Identify which cell holds the provided text, then report its [x, y] central coordinate. 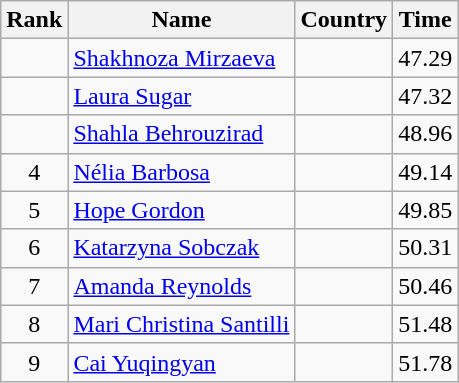
7 [34, 286]
Nélia Barbosa [182, 172]
Cai Yuqingyan [182, 362]
47.32 [426, 96]
Country [344, 20]
Laura Sugar [182, 96]
51.48 [426, 324]
49.85 [426, 210]
Shakhnoza Mirzaeva [182, 58]
50.46 [426, 286]
5 [34, 210]
47.29 [426, 58]
Katarzyna Sobczak [182, 248]
9 [34, 362]
49.14 [426, 172]
Shahla Behrouzirad [182, 134]
8 [34, 324]
51.78 [426, 362]
Mari Christina Santilli [182, 324]
4 [34, 172]
50.31 [426, 248]
Rank [34, 20]
Hope Gordon [182, 210]
Time [426, 20]
Amanda Reynolds [182, 286]
48.96 [426, 134]
Name [182, 20]
6 [34, 248]
